Find where the given text appears and provide that cell's center as [X, Y] coordinate. 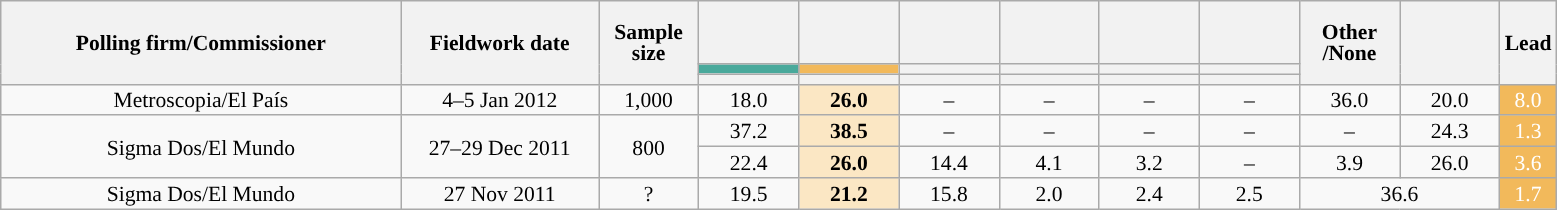
800 [648, 147]
14.4 [949, 162]
8.0 [1528, 100]
27–29 Dec 2011 [500, 147]
20.0 [1450, 100]
22.4 [749, 162]
Other/None [1349, 42]
3.6 [1528, 162]
38.5 [849, 132]
Sample size [648, 42]
2.4 [1149, 194]
Metroscopia/El País [201, 100]
36.0 [1349, 100]
? [648, 194]
3.9 [1349, 162]
1.3 [1528, 132]
21.2 [849, 194]
27 Nov 2011 [500, 194]
18.0 [749, 100]
19.5 [749, 194]
3.2 [1149, 162]
4–5 Jan 2012 [500, 100]
2.0 [1049, 194]
1,000 [648, 100]
36.6 [1399, 194]
Polling firm/Commissioner [201, 42]
Fieldwork date [500, 42]
1.7 [1528, 194]
24.3 [1450, 132]
4.1 [1049, 162]
37.2 [749, 132]
2.5 [1249, 194]
Lead [1528, 42]
15.8 [949, 194]
